From the cell containing the given text, extract its center point as (X, Y) coordinate. 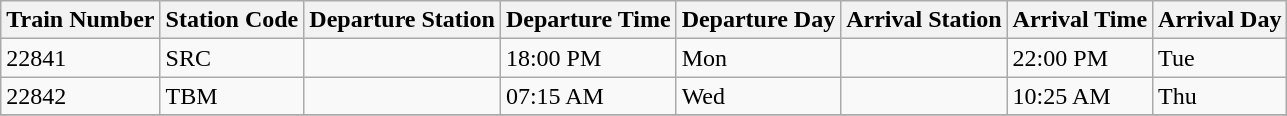
Mon (758, 58)
10:25 AM (1080, 96)
07:15 AM (588, 96)
Arrival Station (924, 20)
22:00 PM (1080, 58)
22842 (80, 96)
Thu (1220, 96)
22841 (80, 58)
Arrival Day (1220, 20)
Station Code (232, 20)
18:00 PM (588, 58)
Arrival Time (1080, 20)
Departure Station (402, 20)
Wed (758, 96)
Train Number (80, 20)
SRC (232, 58)
Departure Day (758, 20)
Departure Time (588, 20)
TBM (232, 96)
Tue (1220, 58)
